From the cell containing the given text, extract its center point as (X, Y) coordinate. 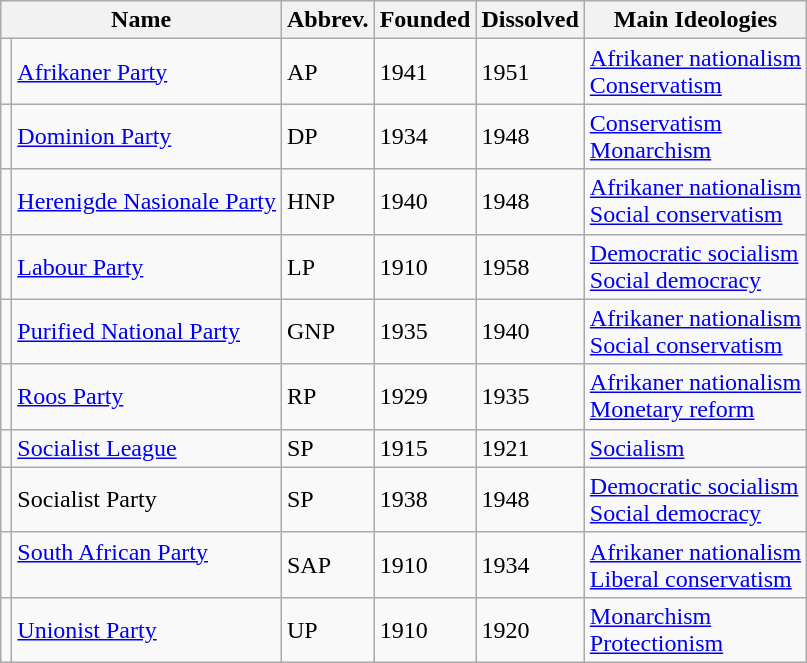
Main Ideologies (695, 20)
Afrikaner nationalismLiberal conservatism (695, 564)
1929 (425, 396)
Afrikaner Party (147, 72)
UP (328, 630)
HNP (328, 202)
Dissolved (530, 20)
1921 (530, 448)
Socialist Party (147, 500)
1915 (425, 448)
MonarchismProtectionism (695, 630)
1920 (530, 630)
1958 (530, 266)
South African Party (147, 564)
ConservatismMonarchism (695, 136)
1941 (425, 72)
GNP (328, 332)
1951 (530, 72)
Socialism (695, 448)
AP (328, 72)
RP (328, 396)
Dominion Party (147, 136)
Afrikaner nationalismConservatism (695, 72)
Labour Party (147, 266)
Abbrev. (328, 20)
Socialist League (147, 448)
DP (328, 136)
Afrikaner nationalismMonetary reform (695, 396)
Herenigde Nasionale Party (147, 202)
1938 (425, 500)
Purified National Party (147, 332)
Roos Party (147, 396)
LP (328, 266)
Name (142, 20)
Unionist Party (147, 630)
Founded (425, 20)
SAP (328, 564)
